From the cell containing the given text, extract its center point as (x, y) coordinate. 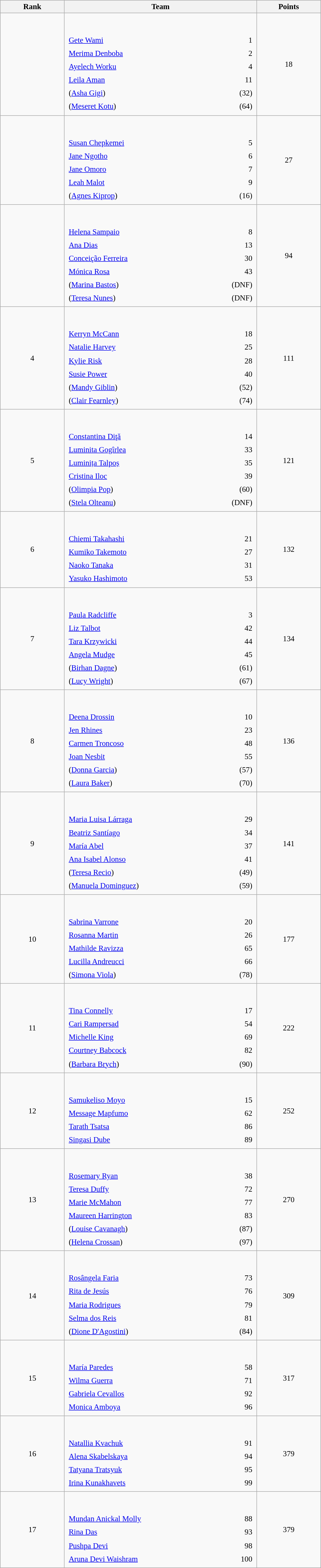
99 (240, 1483)
Gete Wami 1 Merima Denboba 2 Ayelech Worku 4 Leila Aman 11 (Asha Gigi) (32) (Meseret Kotu) (64) (160, 64)
177 (288, 939)
(Marina Bastos) (134, 285)
Rina Das (145, 1532)
(Olimpia Pop) (134, 489)
Angela Mudge (138, 654)
Merima Denboba (140, 54)
98 (239, 1545)
Constantina Diţă (134, 436)
Jen Rhines (140, 730)
2 (234, 54)
Gete Wami (140, 40)
Joan Nesbit (140, 757)
Chiemi Takahashi 21 Kumiko Takemoto 27 Naoko Tanaka 31 Yasuko Hashimoto 53 (160, 549)
20 (234, 922)
Maria Luisa Lárraga 29 Beatriz Santíago 34 María Abel 37 Ana Isabel Alonso 41 (Teresa Recio) (49) (Manuela Dominguez) (59) (160, 843)
44 (232, 641)
76 (235, 1291)
Kerryn McCann 18 Natalie Harvey 25 Kylie Risk 28 Susie Power 40 (Mandy Giblin) (52) (Clair Fearnley) (74) (160, 358)
(67) (232, 681)
93 (239, 1532)
53 (240, 579)
(32) (234, 93)
88 (239, 1519)
69 (235, 1037)
(Mandy Giblin) (138, 387)
45 (232, 654)
(16) (234, 195)
Points (288, 7)
Luminița Talpoș (134, 463)
(61) (232, 668)
(52) (233, 387)
Tara Krzywicki (138, 641)
Chiemi Takahashi (146, 539)
(70) (234, 783)
309 (288, 1295)
Marie McMahon (142, 1202)
83 (236, 1215)
Singasi Dube (146, 1140)
Mundan Anickal Molly (145, 1519)
(Manuela Dominguez) (143, 885)
Rosemary Ryan (142, 1176)
Conceição Ferreira (134, 258)
252 (288, 1111)
21 (240, 539)
41 (237, 859)
33 (228, 450)
Cari Rampersad (141, 1024)
77 (236, 1202)
136 (288, 741)
270 (288, 1200)
Leila Aman (140, 80)
Liz Talbot (138, 628)
111 (288, 358)
Deena Drossin (140, 717)
Cristina Iloc (134, 476)
Rosângela Faria 73 Rita de Jesús 76 Maria Rodrigues 79 Selma dos Reis 81 (Dione D'Agostini) (84) (160, 1295)
Monica Amboya (146, 1407)
89 (240, 1140)
66 (234, 961)
23 (234, 730)
34 (237, 833)
Beatriz Santíago (143, 833)
(Louise Cavanagh) (142, 1229)
Constantina Diţă 14 Luminita Gogîrlea 33 Luminița Talpoș 35 Cristina Iloc 39 (Olimpia Pop) (60) (Stela Olteanu) (DNF) (160, 460)
(60) (228, 489)
96 (239, 1407)
29 (237, 819)
100 (239, 1559)
(57) (234, 770)
Paula Radcliffe (138, 614)
Mónica Rosa (134, 271)
(97) (236, 1242)
Aruna Devi Waishram (145, 1559)
Sabrina Varrone 20 Rosanna Martin 26 Mathilde Ravizza 65 Lucilla Andreucci 66 (Simona Viola) (78) (160, 939)
55 (234, 757)
Irina Kunakhavets (146, 1483)
Mathilde Ravizza (140, 948)
Samukeliso Moyo (146, 1100)
39 (228, 476)
Yasuko Hashimoto (146, 579)
73 (235, 1278)
Luminita Gogîrlea (134, 450)
40 (233, 374)
43 (228, 271)
141 (288, 843)
María Abel (143, 846)
Wilma Guerra (146, 1380)
26 (234, 935)
Mundan Anickal Molly 88 Rina Das 93 Pushpa Devi 98 Aruna Devi Waishram 100 (160, 1530)
3 (232, 614)
Courtney Babcock (141, 1050)
30 (228, 258)
(78) (234, 975)
Leah Malot (140, 182)
Pushpa Devi (145, 1545)
37 (237, 846)
12 (33, 1111)
Samukeliso Moyo 15 Message Mapfumo 62 Tarath Tsatsa 86 Singasi Dube 89 (160, 1111)
(64) (234, 106)
Ayelech Worku (140, 67)
(Asha Gigi) (140, 93)
86 (240, 1126)
Susan Chepkemei 5 Jane Ngotho 6 Jane Omoro 7 Leah Malot 9 (Agnes Kiprop) (16) (160, 160)
Ana Dias (134, 245)
Rank (33, 7)
132 (288, 549)
Maria Rodrigues (141, 1304)
Carmen Troncoso (140, 744)
16 (33, 1454)
62 (240, 1113)
38 (236, 1176)
(Donna Garcia) (140, 770)
Kylie Risk (138, 360)
91 (240, 1443)
(74) (233, 400)
Alena Skabelskaya (146, 1456)
(Lucy Wright) (138, 681)
María Paredes 58 Wilma Guerra 71 Gabriela Cevallos 92 Monica Amboya 96 (160, 1378)
25 (233, 347)
Teresa Duffy (142, 1189)
Natallia Kvachuk 91 Alena Skabelskaya 94 Tatyana Tratsyuk 95 Irina Kunakhavets 99 (160, 1454)
54 (235, 1024)
Tatyana Tratsyuk (146, 1469)
(Teresa Recio) (143, 872)
81 (235, 1318)
(Teresa Nunes) (134, 298)
Susie Power (138, 374)
Naoko Tanaka (146, 565)
Ana Isabel Alonso (143, 859)
79 (235, 1304)
Message Mapfumo (146, 1113)
Gabriela Cevallos (146, 1394)
(59) (237, 885)
121 (288, 460)
31 (240, 565)
Rita de Jesús (141, 1291)
95 (240, 1469)
Rosemary Ryan 38 Teresa Duffy 72 Marie McMahon 77 Maureen Harrington 83 (Louise Cavanagh) (87) (Helena Crossan) (97) (160, 1200)
Kumiko Takemoto (146, 552)
65 (234, 948)
Sabrina Varrone (140, 922)
Kerryn McCann (138, 334)
Jane Ngotho (140, 156)
Tina Connelly (141, 1011)
Natallia Kvachuk (146, 1443)
(Clair Fearnley) (138, 400)
28 (233, 360)
Susan Chepkemei (140, 143)
222 (288, 1028)
82 (235, 1050)
42 (232, 628)
(Helena Crossan) (142, 1242)
1 (234, 40)
(84) (235, 1331)
(Simona Viola) (140, 975)
Jane Omoro (140, 169)
Lucilla Andreucci (140, 961)
(87) (236, 1229)
Paula Radcliffe 3 Liz Talbot 42 Tara Krzywicki 44 Angela Mudge 45 (Birhan Dagne) (61) (Lucy Wright) (67) (160, 639)
(Agnes Kiprop) (140, 195)
(Dione D'Agostini) (141, 1331)
Deena Drossin 10 Jen Rhines 23 Carmen Troncoso 48 Joan Nesbit 55 (Donna Garcia) (57) (Laura Baker) (70) (160, 741)
Tarath Tsatsa (146, 1126)
(Laura Baker) (140, 783)
Rosângela Faria (141, 1278)
Tina Connelly 17 Cari Rampersad 54 Michelle King 69 Courtney Babcock 82 (Barbara Brych) (90) (160, 1028)
35 (228, 463)
Maureen Harrington (142, 1215)
(Barbara Brych) (141, 1064)
(Meseret Kotu) (140, 106)
134 (288, 639)
317 (288, 1378)
María Paredes (146, 1367)
Helena Sampaio 8 Ana Dias 13 Conceição Ferreira 30 Mónica Rosa 43 (Marina Bastos) (DNF) (Teresa Nunes) (DNF) (160, 256)
58 (239, 1367)
Selma dos Reis (141, 1318)
(90) (235, 1064)
71 (239, 1380)
Team (160, 7)
Michelle King (141, 1037)
Maria Luisa Lárraga (143, 819)
(Stela Olteanu) (134, 503)
48 (234, 744)
Rosanna Martin (140, 935)
(Birhan Dagne) (138, 668)
Helena Sampaio (134, 232)
92 (239, 1394)
72 (236, 1189)
Natalie Harvey (138, 347)
(49) (237, 872)
